Capture the cell that displays the provided text and extract its (x, y) central coordinate. 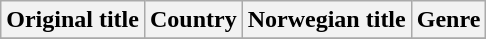
Genre (448, 20)
Original title (73, 20)
Country (193, 20)
Norwegian title (326, 20)
